Detect which cell encompasses the target text, then output its [X, Y] center coordinate. 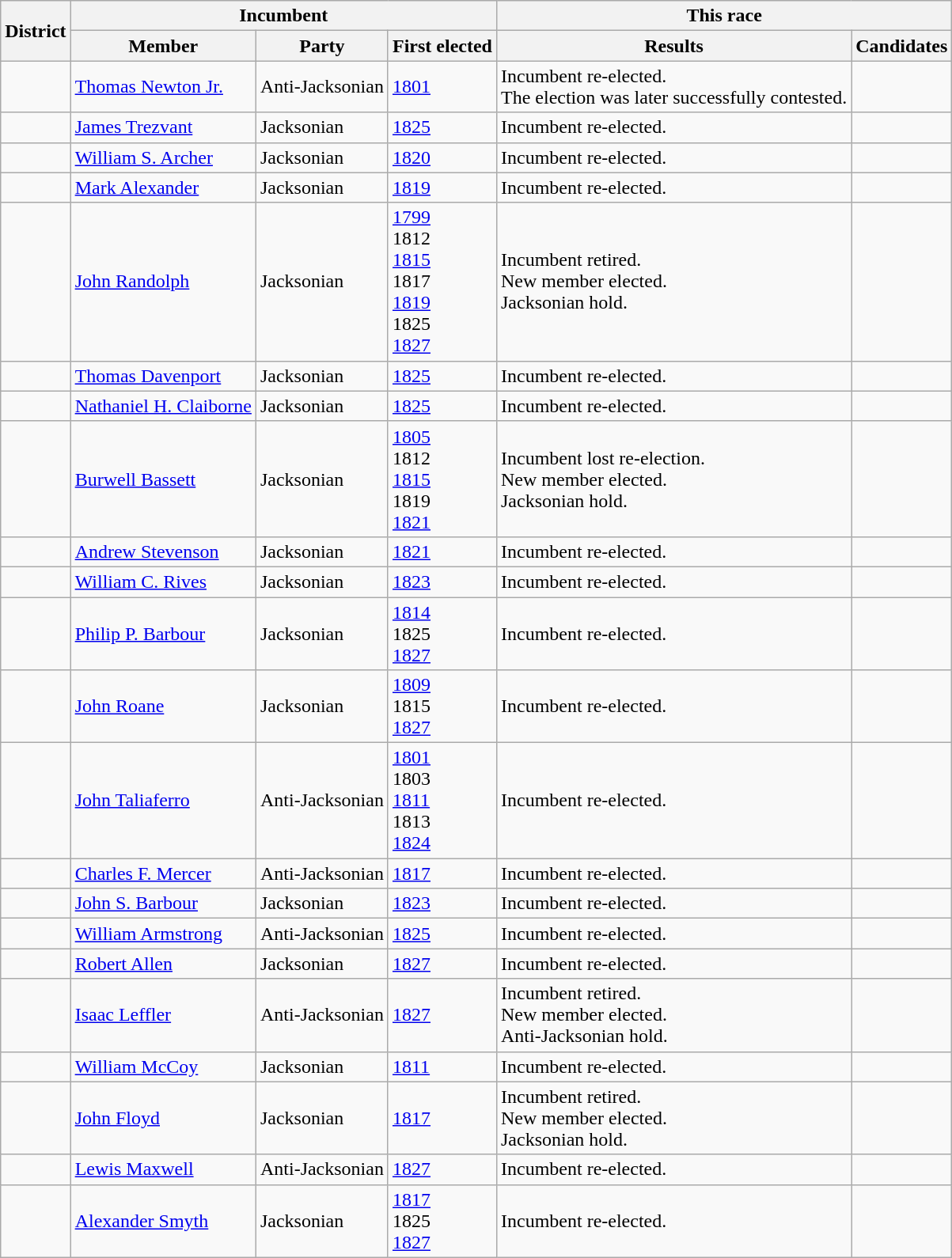
Andrew Stevenson [163, 551]
John Roane [163, 707]
Charles F. Mercer [163, 873]
John Randolph [163, 282]
1820 [442, 157]
District [36, 31]
This race [723, 16]
1811 [442, 1067]
James Trezvant [163, 127]
1821 [442, 551]
Incumbent re-elected.The election was later successfully contested. [673, 87]
Member [163, 46]
18051812 18151819 1821 [442, 479]
William McCoy [163, 1067]
William S. Archer [163, 157]
18011803 1811 1813 1824 [442, 801]
18091815 1827 [442, 707]
17991812 18151817 18191825 1827 [442, 282]
Mark Alexander [163, 188]
John S. Barbour [163, 904]
Incumbent retired.New member elected.Anti-Jacksonian hold. [673, 1015]
Lewis Maxwell [163, 1169]
Candidates [902, 46]
John Taliaferro [163, 801]
William C. Rives [163, 582]
Thomas Newton Jr. [163, 87]
Robert Allen [163, 964]
Incumbent lost re-election.New member elected.Jacksonian hold. [673, 479]
First elected [442, 46]
Party [321, 46]
1801 [442, 87]
1814 1825 1827 [442, 633]
Nathaniel H. Claiborne [163, 406]
18171825 1827 [442, 1221]
Philip P. Barbour [163, 633]
Alexander Smyth [163, 1221]
Incumbent [283, 16]
Results [673, 46]
John Floyd [163, 1118]
1819 [442, 188]
Burwell Bassett [163, 479]
William Armstrong [163, 934]
Thomas Davenport [163, 376]
Isaac Leffler [163, 1015]
